Detect which cell encompasses the target text, then output its [X, Y] center coordinate. 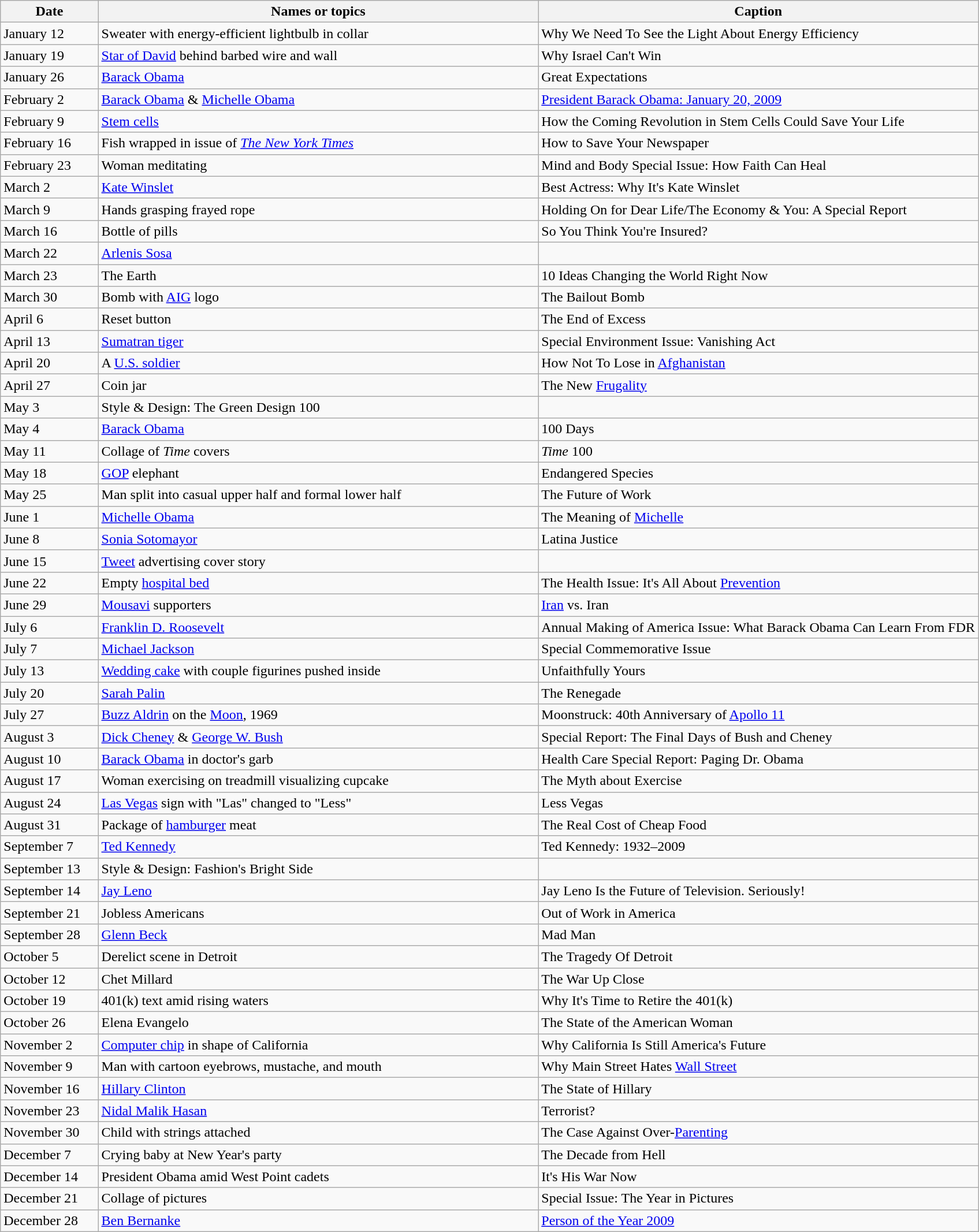
July 13 [50, 671]
November 2 [50, 1045]
President Barack Obama: January 20, 2009 [758, 99]
Dick Cheney & George W. Bush [318, 737]
Ted Kennedy [318, 847]
May 4 [50, 429]
January 12 [50, 34]
November 9 [50, 1067]
Special Environment Issue: Vanishing Act [758, 341]
Ted Kennedy: 1932–2009 [758, 847]
April 27 [50, 385]
The War Up Close [758, 979]
September 28 [50, 935]
August 31 [50, 825]
Special Report: The Final Days of Bush and Cheney [758, 737]
How to Save Your Newspaper [758, 143]
Sarah Palin [318, 693]
Mind and Body Special Issue: How Faith Can Heal [758, 165]
Date [50, 12]
The Case Against Over-Parenting [758, 1133]
July 6 [50, 627]
August 17 [50, 781]
Style & Design: Fashion's Bright Side [318, 869]
Caption [758, 12]
Empty hospital bed [318, 583]
Glenn Beck [318, 935]
Iran vs. Iran [758, 605]
Best Actress: Why It's Kate Winslet [758, 187]
Annual Making of America Issue: What Barack Obama Can Learn From FDR [758, 627]
Las Vegas sign with "Las" changed to "Less" [318, 803]
October 5 [50, 956]
February 9 [50, 121]
Tweet advertising cover story [318, 561]
Derelict scene in Detroit [318, 956]
Moonstruck: 40th Anniversary of Apollo 11 [758, 715]
Coin jar [318, 385]
November 16 [50, 1089]
March 23 [50, 276]
November 23 [50, 1111]
Star of David behind barbed wire and wall [318, 55]
Collage of Time covers [318, 451]
Man with cartoon eyebrows, mustache, and mouth [318, 1067]
August 3 [50, 737]
The Meaning of Michelle [758, 517]
April 13 [50, 341]
March 30 [50, 297]
Woman exercising on treadmill visualizing cupcake [318, 781]
April 6 [50, 319]
Hands grasping frayed rope [318, 209]
The Future of Work [758, 495]
Wedding cake with couple figurines pushed inside [318, 671]
100 Days [758, 429]
Names or topics [318, 12]
January 19 [50, 55]
The Renegade [758, 693]
November 30 [50, 1133]
It's His War Now [758, 1177]
July 7 [50, 649]
Holding On for Dear Life/The Economy & You: A Special Report [758, 209]
A U.S. soldier [318, 363]
August 24 [50, 803]
Terrorist? [758, 1111]
April 20 [50, 363]
Child with strings attached [318, 1133]
Sonia Sotomayor [318, 539]
October 26 [50, 1023]
Barack Obama in doctor's garb [318, 759]
June 15 [50, 561]
June 8 [50, 539]
Bottle of pills [318, 231]
President Obama amid West Point cadets [318, 1177]
Mad Man [758, 935]
How Not To Lose in Afghanistan [758, 363]
Great Expectations [758, 77]
March 2 [50, 187]
Nidal Malik Hasan [318, 1111]
The Earth [318, 276]
The Tragedy Of Detroit [758, 956]
June 22 [50, 583]
March 9 [50, 209]
Ben Bernanke [318, 1220]
October 12 [50, 979]
Collage of pictures [318, 1198]
February 23 [50, 165]
Sumatran tiger [318, 341]
10 Ideas Changing the World Right Now [758, 276]
Special Issue: The Year in Pictures [758, 1198]
Time 100 [758, 451]
September 13 [50, 869]
How the Coming Revolution in Stem Cells Could Save Your Life [758, 121]
Why We Need To See the Light About Energy Efficiency [758, 34]
Health Care Special Report: Paging Dr. Obama [758, 759]
Stem cells [318, 121]
Why It's Time to Retire the 401(k) [758, 1001]
Less Vegas [758, 803]
The Decade from Hell [758, 1155]
February 16 [50, 143]
The Real Cost of Cheap Food [758, 825]
Jay Leno [318, 891]
Fish wrapped in issue of The New York Times [318, 143]
Crying baby at New Year's party [318, 1155]
Why California Is Still America's Future [758, 1045]
Elena Evangelo [318, 1023]
Mousavi supporters [318, 605]
February 2 [50, 99]
October 19 [50, 1001]
Jay Leno Is the Future of Television. Seriously! [758, 891]
Special Commemorative Issue [758, 649]
The New Frugality [758, 385]
August 10 [50, 759]
Endangered Species [758, 473]
The End of Excess [758, 319]
Kate Winslet [318, 187]
Chet Millard [318, 979]
Unfaithfully Yours [758, 671]
January 26 [50, 77]
Why Israel Can't Win [758, 55]
December 21 [50, 1198]
July 20 [50, 693]
Person of the Year 2009 [758, 1220]
The State of the American Woman [758, 1023]
GOP elephant [318, 473]
May 25 [50, 495]
The State of Hillary [758, 1089]
The Myth about Exercise [758, 781]
December 7 [50, 1155]
Bomb with AIG logo [318, 297]
September 7 [50, 847]
Woman meditating [318, 165]
Michael Jackson [318, 649]
June 1 [50, 517]
Barack Obama & Michelle Obama [318, 99]
Style & Design: The Green Design 100 [318, 407]
Reset button [318, 319]
September 14 [50, 891]
Why Main Street Hates Wall Street [758, 1067]
June 29 [50, 605]
Franklin D. Roosevelt [318, 627]
March 16 [50, 231]
Hillary Clinton [318, 1089]
Latina Justice [758, 539]
May 3 [50, 407]
Man split into casual upper half and formal lower half [318, 495]
March 22 [50, 253]
May 11 [50, 451]
The Bailout Bomb [758, 297]
The Health Issue: It's All About Prevention [758, 583]
December 28 [50, 1220]
So You Think You're Insured? [758, 231]
401(k) text amid rising waters [318, 1001]
September 21 [50, 913]
December 14 [50, 1177]
July 27 [50, 715]
Jobless Americans [318, 913]
May 18 [50, 473]
Computer chip in shape of California [318, 1045]
Package of hamburger meat [318, 825]
Arlenis Sosa [318, 253]
Sweater with energy-efficient lightbulb in collar [318, 34]
Buzz Aldrin on the Moon, 1969 [318, 715]
Out of Work in America [758, 913]
Michelle Obama [318, 517]
